Extract the [x, y] coordinate from the center of the cell holding the provided text.  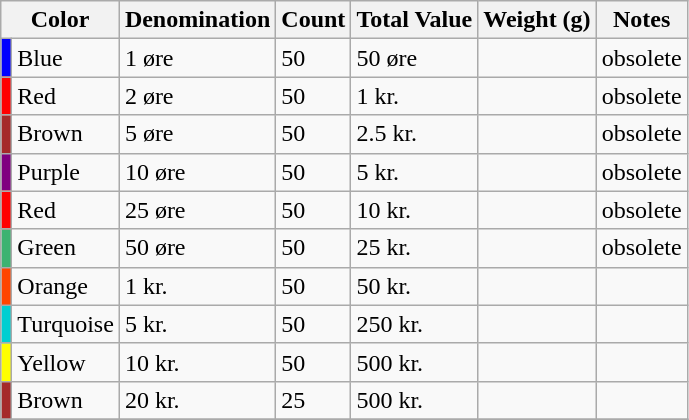
Color [60, 20]
2 øre [197, 96]
250 kr. [414, 324]
1 øre [197, 58]
25 øre [197, 210]
Green [66, 248]
Yellow [66, 362]
25 [314, 400]
Weight (g) [537, 20]
Notes [642, 20]
Denomination [197, 20]
10 øre [197, 172]
Purple [66, 172]
Turquoise [66, 324]
Blue [66, 58]
2.5 kr. [414, 134]
20 kr. [197, 400]
Total Value [414, 20]
25 kr. [414, 248]
50 kr. [414, 286]
Count [314, 20]
5 øre [197, 134]
Orange [66, 286]
